Provide the [X, Y] coordinate of the cell's center where the given text is located.  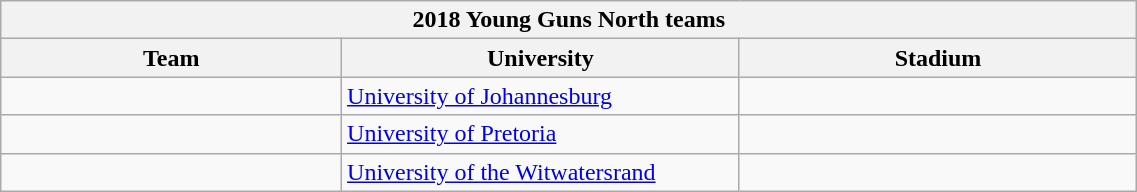
University [541, 58]
Team [172, 58]
University of Pretoria [541, 134]
University of Johannesburg [541, 96]
University of the Witwatersrand [541, 172]
2018 Young Guns North teams [569, 20]
Stadium [938, 58]
